Find where the given text appears and provide that cell's center as [X, Y] coordinate. 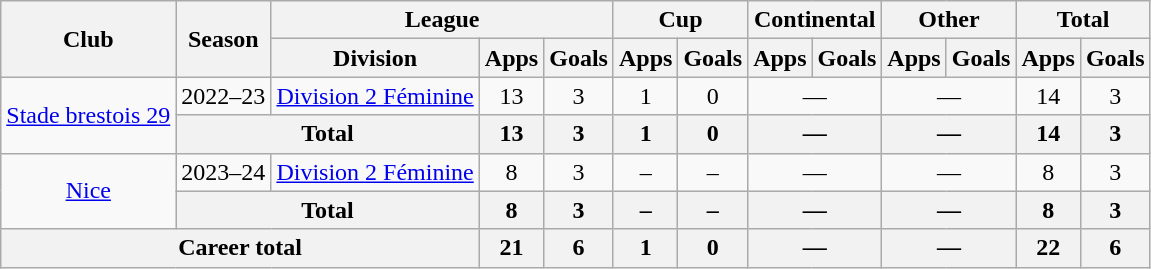
21 [511, 248]
22 [1048, 248]
2023–24 [224, 172]
League [442, 20]
Career total [240, 248]
Division [375, 58]
Other [949, 20]
Season [224, 39]
Cup [680, 20]
Club [88, 39]
Continental [815, 20]
2022–23 [224, 96]
Nice [88, 191]
Stade brestois 29 [88, 115]
